Scan for the cell matching the given text and deliver its [X, Y] coordinate at center. 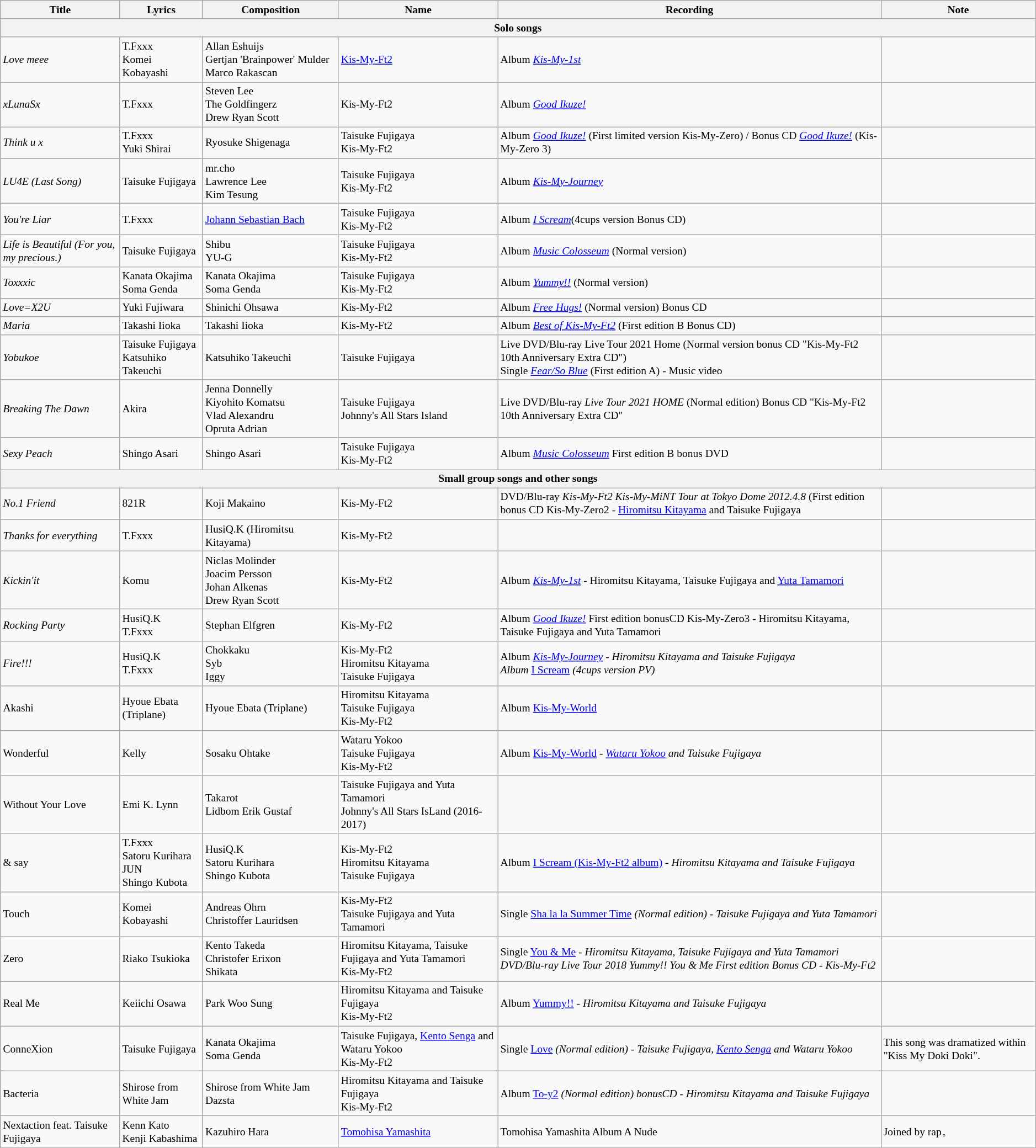
Album Kis-My-World [689, 708]
Hiromitsu Kitayama, Taisuke Fujigaya and Yuta TamamoriKis-My-Ft2 [418, 959]
Composition [270, 10]
Album Yummy!! - Hiromitsu Kitayama and Taisuke Fujigaya [689, 1003]
Album Kis-My-World - Wataru Yokoo and Taisuke Fujigaya [689, 753]
HusiQ.KSatoru KuriharaShingo Kubota [270, 862]
Kenn KatoKenji Kabashima [161, 1131]
This song was dramatized within "Kiss My Doki Doki". [958, 1049]
Love=X2U [60, 307]
Shirose from White Jam [161, 1094]
Shinichi Ohsawa [270, 307]
Kelly [161, 753]
Life is Beautiful (For you, my precious.) [60, 251]
LU4E (Last Song) [60, 181]
Katsuhiko Takeuchi [270, 358]
Recording [689, 10]
Fire!!! [60, 663]
Stephan Elfgren [270, 625]
Album Good Ikuze! [689, 105]
Lyrics [161, 10]
Akashi [60, 708]
Album Music Colosseum (Normal version) [689, 251]
T.FxxxSatoru KuriharaJUNShingo Kubota [161, 862]
Touch [60, 914]
821R [161, 503]
Real Me [60, 1003]
Album Good Ikuze! (First limited version Kis-My-Zero) / Bonus CD Good Ikuze! (Kis-My-Zero 3) [689, 142]
ChokkakuSybIggy [270, 663]
Tomohisa Yamashita [418, 1131]
Bacteria [60, 1094]
Single Love (Normal edition) - Taisuke Fujigaya, Kento Senga and Wataru Yokoo [689, 1049]
Without Your Love [60, 805]
Single Sha la la Summer Time (Normal edition) - Taisuke Fujigaya and Yuta Tamamori [689, 914]
Album Yummy!! (Normal version) [689, 283]
Toxxxic [60, 283]
T.FxxxKomei Kobayashi [161, 60]
HusiQ.K (Hiromitsu Kitayama) [270, 535]
Small group songs and other songs [518, 479]
Album Good Ikuze! First edition bonusCD Kis-My-Zero3 - Hiromitsu Kitayama, Taisuke Fujigaya and Yuta Tamamori [689, 625]
Album Kis-My-1st - Hiromitsu Kitayama, Taisuke Fujigaya and Yuta Tamamori [689, 581]
Album Free Hugs! (Normal version) Bonus CD [689, 307]
You're Liar [60, 219]
Album Music Colosseum First edition B bonus DVD [689, 454]
Rocking Party [60, 625]
Think u x [60, 142]
Joined by rap。 [958, 1131]
Taisuke Fujigaya and Yuta TamamoriJohnny's All Stars IsLand (2016-2017) [418, 805]
Sosaku Ohtake [270, 753]
Album Kis-My-Journey [689, 181]
Wataru YokooTaisuke FujigayaKis-My-Ft2 [418, 753]
Park Woo Sung [270, 1003]
Yobukoe [60, 358]
Maria [60, 326]
Jenna DonnellyKiyohito KomatsuVlad AlexandruOpruta Adrian [270, 408]
Sexy Peach [60, 454]
Kis-My-Ft2Taisuke Fujigaya and Yuta Tamamori [418, 914]
Breaking The Dawn [60, 408]
xLunaSx [60, 105]
TakarotLidbom Erik Gustaf [270, 805]
Ryosuke Shigenaga [270, 142]
& say [60, 862]
Steven LeeThe GoldfingerzDrew Ryan Scott [270, 105]
Niclas MolinderJoacim PerssonJohan AlkenasDrew Ryan Scott [270, 581]
Kento TakedaChristofer ErixonShikata [270, 959]
T.FxxxYuki Shirai [161, 142]
Zero [60, 959]
Album I Scream (Kis-My-Ft2 album) - Hiromitsu Kitayama and Taisuke Fujigaya [689, 862]
Live DVD/Blu-ray Live Tour 2021 HOME (Normal edition) Bonus CD "Kis-My-Ft2 10th Anniversary Extra CD" [689, 408]
Kazuhiro Hara [270, 1131]
Nextaction feat. Taisuke Fujigaya [60, 1131]
Koji Makaino [270, 503]
ConneXion [60, 1049]
Album Kis-My-1st [689, 60]
Emi K. Lynn [161, 805]
Shirose from White JamDazsta [270, 1094]
Taisuke FujigayaJohnny's All Stars Island [418, 408]
Keiichi Osawa [161, 1003]
Yuki Fujiwara [161, 307]
Thanks for everything [60, 535]
Title [60, 10]
Johann Sebastian Bach [270, 219]
Tomohisa Yamashita Album A Nude [689, 1131]
Komei Kobayashi [161, 914]
Album I Scream(4cups version Bonus CD) [689, 219]
Komu [161, 581]
Andreas OhrnChristoffer Lauridsen [270, 914]
Allan EshuijsGertjan 'Brainpower' MulderMarco Rakascan [270, 60]
Taisuke FujigayaKatsuhiko Takeuchi [161, 358]
Note [958, 10]
Hiromitsu KitayamaTaisuke FujigayaKis-My-Ft2 [418, 708]
Solo songs [518, 28]
mr.choLawrence LeeKim Tesung [270, 181]
Name [418, 10]
Album To-y2 (Normal edition) bonusCD - Hiromitsu Kitayama and Taisuke Fujigaya [689, 1094]
Love meee [60, 60]
DVD/Blu-ray Kis-My-Ft2 Kis-My-MiNT Tour at Tokyo Dome 2012.4.8 (First edition bonus CD Kis-My-Zero2 - Hiromitsu Kitayama and Taisuke Fujigaya [689, 503]
Kickin'it [60, 581]
No.1 Friend [60, 503]
Riako Tsukioka [161, 959]
ShibuYU-G [270, 251]
Wonderful [60, 753]
Album Best of Kis-My-Ft2 (First edition B Bonus CD) [689, 326]
Taisuke Fujigaya, Kento Senga and Wataru YokooKis-My-Ft2 [418, 1049]
Album Kis-My-Journey - Hiromitsu Kitayama and Taisuke FujigayaAlbum I Scream (4cups version PV) [689, 663]
Akira [161, 408]
